From the cell containing the given text, extract its center point as [X, Y] coordinate. 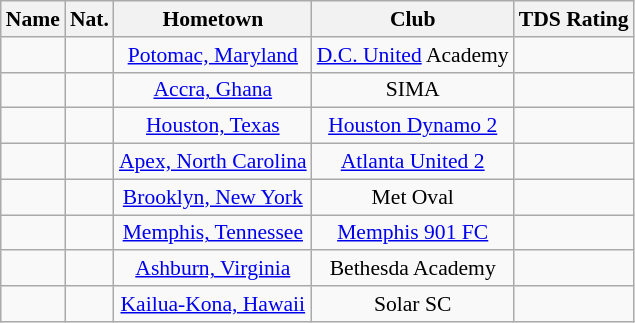
SIMA [413, 90]
Met Oval [413, 197]
Potomac, Maryland [213, 55]
Solar SC [413, 304]
Nat. [90, 19]
Hometown [213, 19]
Memphis 901 FC [413, 233]
Accra, Ghana [213, 90]
Ashburn, Virginia [213, 269]
Apex, North Carolina [213, 162]
TDS Rating [574, 19]
Brooklyn, New York [213, 197]
Houston Dynamo 2 [413, 126]
D.C. United Academy [413, 55]
Club [413, 19]
Bethesda Academy [413, 269]
Kailua-Kona, Hawaii [213, 304]
Name [33, 19]
Houston, Texas [213, 126]
Memphis, Tennessee [213, 233]
Atlanta United 2 [413, 162]
